Identify which cell holds the provided text, then report its (x, y) central coordinate. 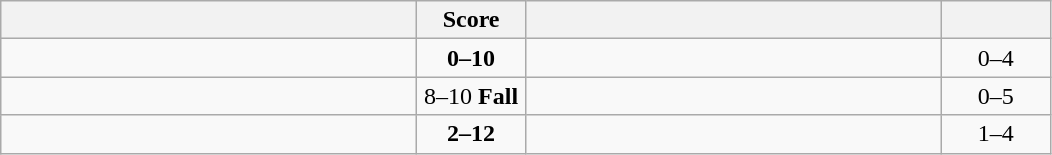
8–10 Fall (472, 96)
0–4 (996, 58)
0–5 (996, 96)
2–12 (472, 134)
Score (472, 20)
0–10 (472, 58)
1–4 (996, 134)
